Search for the cell housing the specified text and yield its (x, y) center coordinate. 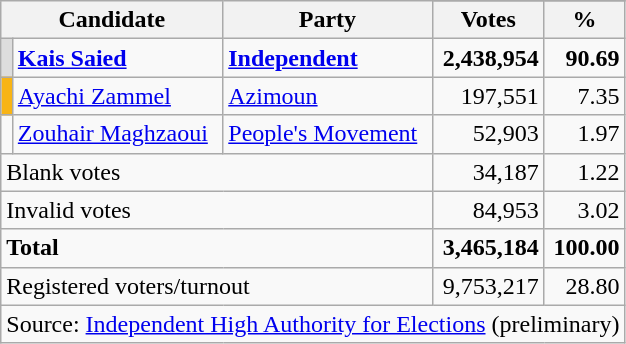
% (584, 20)
9,753,217 (488, 286)
7.35 (584, 96)
Invalid votes (216, 210)
52,903 (488, 134)
1.22 (584, 172)
Total (216, 248)
Registered voters/turnout (216, 286)
197,551 (488, 96)
90.69 (584, 58)
Ayachi Zammel (117, 96)
Party (328, 20)
3,465,184 (488, 248)
84,953 (488, 210)
34,187 (488, 172)
100.00 (584, 248)
Source: Independent High Authority for Elections (preliminary) (313, 324)
Zouhair Maghzaoui (117, 134)
Independent (328, 58)
Kais Saied (117, 58)
3.02 (584, 210)
Votes (488, 20)
Blank votes (216, 172)
2,438,954 (488, 58)
Azimoun (328, 96)
People's Movement (328, 134)
Candidate (112, 20)
1.97 (584, 134)
28.80 (584, 286)
